Output the [X, Y] coordinate of the center of the cell containing the given text.  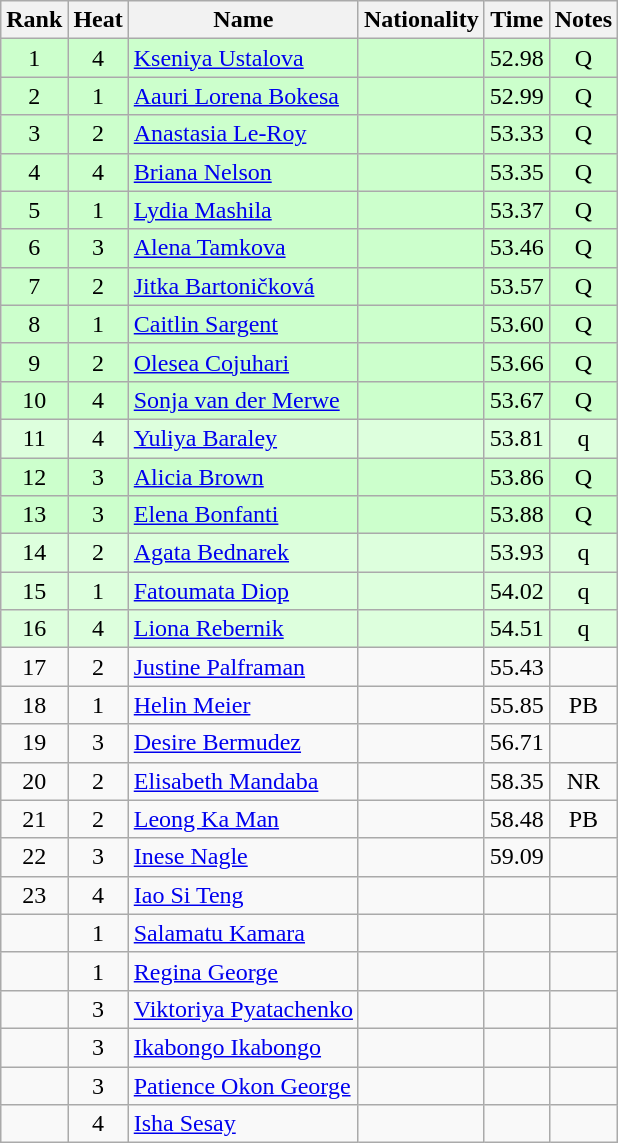
Regina George [243, 971]
59.09 [516, 857]
Salamatu Kamara [243, 933]
53.88 [516, 515]
19 [34, 743]
Jitka Bartoničková [243, 286]
Liona Rebernik [243, 629]
Caitlin Sargent [243, 324]
13 [34, 515]
6 [34, 248]
Heat [98, 20]
Nationality [421, 20]
53.60 [516, 324]
12 [34, 477]
Sonja van der Merwe [243, 400]
Helin Meier [243, 705]
Inese Nagle [243, 857]
10 [34, 400]
Elisabeth Mandaba [243, 781]
Desire Bermudez [243, 743]
56.71 [516, 743]
53.46 [516, 248]
Justine Palframan [243, 667]
53.35 [516, 172]
21 [34, 819]
Fatoumata Diop [243, 591]
Time [516, 20]
52.98 [516, 58]
52.99 [516, 96]
9 [34, 362]
Isha Sesay [243, 1124]
54.02 [516, 591]
Ikabongo Ikabongo [243, 1047]
Iao Si Teng [243, 895]
Leong Ka Man [243, 819]
Patience Okon George [243, 1085]
Briana Nelson [243, 172]
NR [583, 781]
18 [34, 705]
58.35 [516, 781]
14 [34, 553]
58.48 [516, 819]
53.57 [516, 286]
53.37 [516, 210]
53.67 [516, 400]
16 [34, 629]
11 [34, 438]
Anastasia Le-Roy [243, 134]
55.43 [516, 667]
8 [34, 324]
Aauri Lorena Bokesa [243, 96]
17 [34, 667]
53.66 [516, 362]
Alicia Brown [243, 477]
55.85 [516, 705]
Viktoriya Pyatachenko [243, 1009]
Kseniya Ustalova [243, 58]
15 [34, 591]
54.51 [516, 629]
Yuliya Baraley [243, 438]
53.86 [516, 477]
53.33 [516, 134]
Lydia Mashila [243, 210]
53.93 [516, 553]
7 [34, 286]
Agata Bednarek [243, 553]
Alena Tamkova [243, 248]
Notes [583, 20]
22 [34, 857]
Olesea Cojuhari [243, 362]
53.81 [516, 438]
Rank [34, 20]
20 [34, 781]
23 [34, 895]
Elena Bonfanti [243, 515]
Name [243, 20]
5 [34, 210]
